Search for the cell housing the specified text and yield its [X, Y] center coordinate. 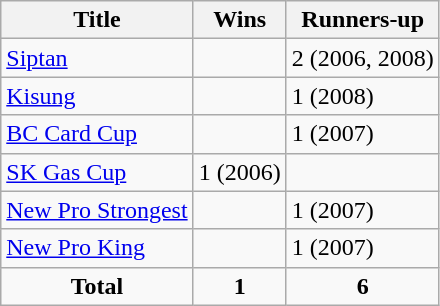
Total [97, 286]
Wins [240, 20]
SK Gas Cup [97, 172]
New Pro Strongest [97, 210]
1 (2008) [362, 96]
Runners-up [362, 20]
1 (2006) [240, 172]
Title [97, 20]
New Pro King [97, 248]
BC Card Cup [97, 134]
2 (2006, 2008) [362, 58]
6 [362, 286]
Siptan [97, 58]
1 [240, 286]
Kisung [97, 96]
